Return (X, Y) of the center of cell containing provided text 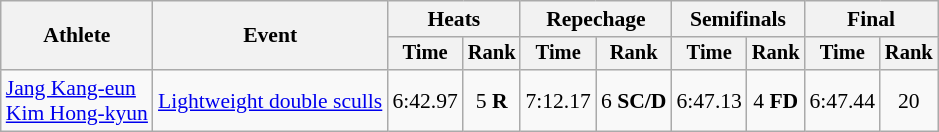
Athlete (77, 36)
Repechage (596, 19)
Heats (454, 19)
4 FD (776, 100)
Lightweight double sculls (270, 100)
6:47.44 (842, 100)
6:47.13 (708, 100)
6 SC/D (634, 100)
7:12.17 (558, 100)
20 (909, 100)
Event (270, 36)
Final (872, 19)
6:42.97 (424, 100)
5 R (492, 100)
Jang Kang-eunKim Hong-kyun (77, 100)
Semifinals (738, 19)
